Identify which cell holds the provided text, then report its (X, Y) central coordinate. 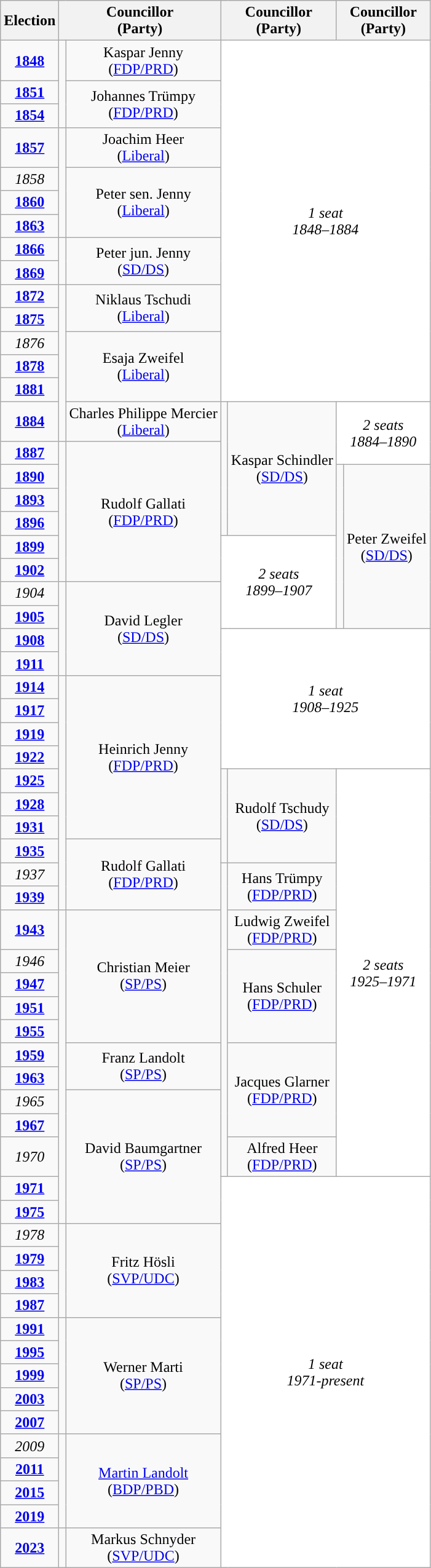
2015 (30, 1492)
1928 (30, 804)
1887 (30, 453)
2 seats1884–1890 (383, 433)
Kaspar Schindler(SD/DS) (282, 469)
Niklaus Tschudi(Liberal) (143, 307)
1946 (30, 961)
1995 (30, 1352)
1919 (30, 734)
Joachim Heer(Liberal) (143, 148)
2007 (30, 1422)
1979 (30, 1259)
Rudolf Tschudy(SD/DS) (282, 816)
1975 (30, 1212)
2003 (30, 1399)
Christian Meier(SP/PS) (143, 976)
1943 (30, 930)
1869 (30, 272)
Jacques Glarner(FDP/PRD) (282, 1090)
1866 (30, 249)
1911 (30, 663)
1890 (30, 477)
Markus Schnyder(SVP/UDC) (143, 1548)
Esaja Zweifel(Liberal) (143, 366)
1854 (30, 116)
1955 (30, 1031)
David Baumgartner(SP/PS) (143, 1156)
1905 (30, 617)
1965 (30, 1101)
Johannes Trümpy(FDP/PRD) (143, 104)
1860 (30, 202)
Peter jun. Jenny(SD/DS) (143, 261)
Election (30, 21)
Ludwig Zweifel(FDP/PRD) (282, 930)
1 seat1848–1884 (325, 221)
1931 (30, 828)
1978 (30, 1235)
1858 (30, 179)
Heinrich Jenny(FDP/PRD) (143, 757)
David Legler(SD/DS) (143, 628)
2 seats1899–1907 (279, 582)
1987 (30, 1305)
1959 (30, 1055)
1925 (30, 781)
2011 (30, 1469)
1983 (30, 1282)
1914 (30, 687)
2019 (30, 1516)
Hans Trümpy(FDP/PRD) (282, 886)
1902 (30, 570)
1 seat1908–1925 (325, 699)
1878 (30, 366)
1848 (30, 60)
1881 (30, 390)
1947 (30, 984)
1939 (30, 898)
Franz Landolt(SP/PS) (143, 1066)
1904 (30, 593)
1875 (30, 319)
1951 (30, 1008)
1922 (30, 758)
1 seat1971-present (325, 1372)
Alfred Heer(FDP/PRD) (282, 1157)
1963 (30, 1078)
1863 (30, 226)
1937 (30, 874)
Peter Zweifel(SD/DS) (386, 547)
1884 (30, 422)
Kaspar Jenny(FDP/PRD) (143, 60)
1857 (30, 148)
Charles Philippe Mercier(Liberal) (143, 422)
1991 (30, 1329)
1999 (30, 1376)
1851 (30, 92)
2023 (30, 1548)
1896 (30, 523)
1893 (30, 500)
1917 (30, 710)
1899 (30, 547)
1876 (30, 343)
1908 (30, 640)
Martin Landolt(BDP/PBD) (143, 1481)
Fritz Hösli(SVP/UDC) (143, 1270)
Peter sen. Jenny(Liberal) (143, 202)
1970 (30, 1157)
1971 (30, 1189)
2009 (30, 1446)
1967 (30, 1125)
2 seats1925–1971 (383, 973)
1935 (30, 851)
Hans Schuler(FDP/PRD) (282, 996)
Werner Marti(SP/PS) (143, 1376)
1872 (30, 296)
